For the text-containing cell, return its midpoint in [X, Y] coordinate format. 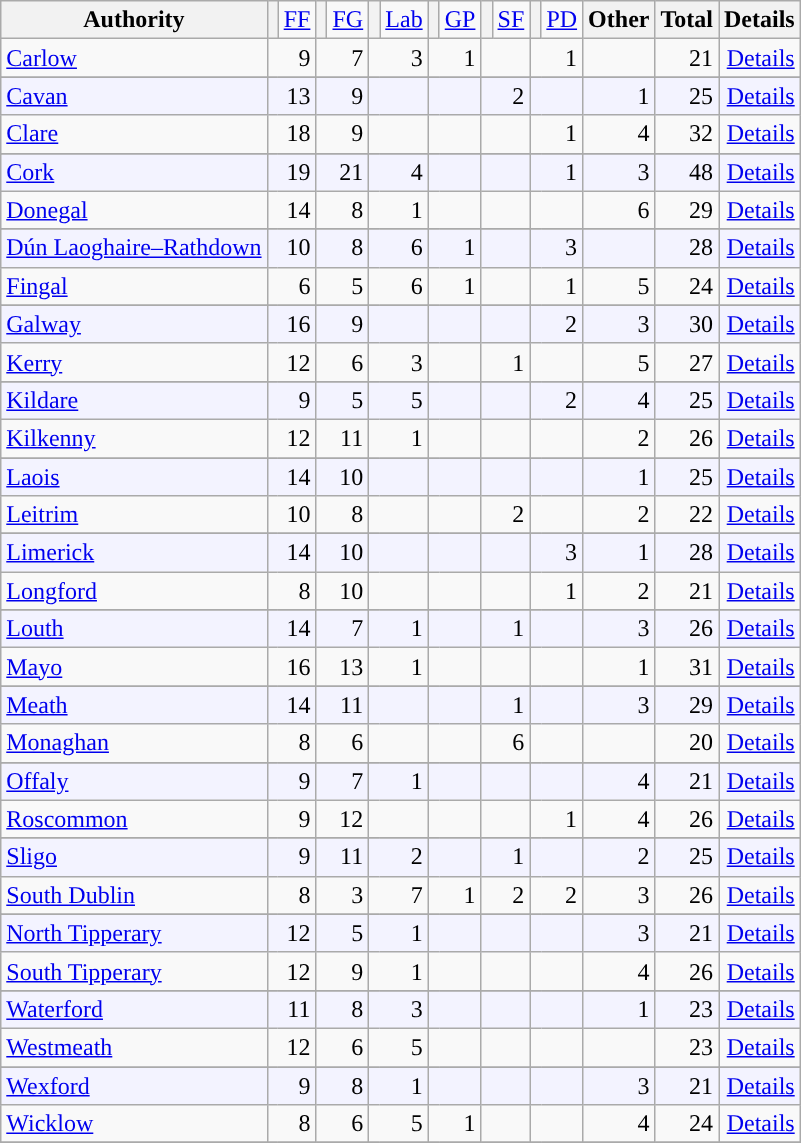
Cavan [134, 96]
Cork [134, 172]
Leitrim [134, 515]
GP [460, 20]
FG [348, 20]
North Tipperary [134, 933]
Lab [404, 20]
Kildare [134, 400]
Total [687, 20]
Offaly [134, 781]
South Dublin [134, 895]
South Tipperary [134, 971]
Laois [134, 477]
Mayo [134, 667]
30 [687, 324]
Wexford [134, 1085]
31 [687, 667]
Monaghan [134, 743]
27 [687, 362]
Meath [134, 705]
Westmeath [134, 1047]
FF [297, 20]
Kerry [134, 362]
Other [619, 20]
Louth [134, 629]
Dún Laoghaire–Rathdown [134, 248]
Kilkenny [134, 438]
Clare [134, 134]
Galway [134, 324]
32 [687, 134]
22 [687, 515]
Authority [134, 20]
Fingal [134, 286]
Waterford [134, 1009]
20 [687, 743]
Sligo [134, 857]
SF [511, 20]
Longford [134, 591]
Roscommon [134, 819]
Limerick [134, 553]
PD [562, 20]
48 [687, 172]
Donegal [134, 210]
Carlow [134, 58]
Wicklow [134, 1124]
19 [292, 172]
18 [292, 134]
